Determine the [x, y] coordinate at the center of the cell enclosing the given text.  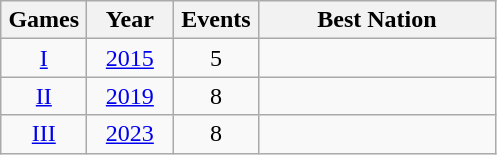
2015 [130, 58]
Games [44, 20]
Best Nation [377, 20]
Events [216, 20]
5 [216, 58]
III [44, 134]
2019 [130, 96]
I [44, 58]
2023 [130, 134]
Year [130, 20]
II [44, 96]
